Capture the cell that displays the provided text and extract its (x, y) central coordinate. 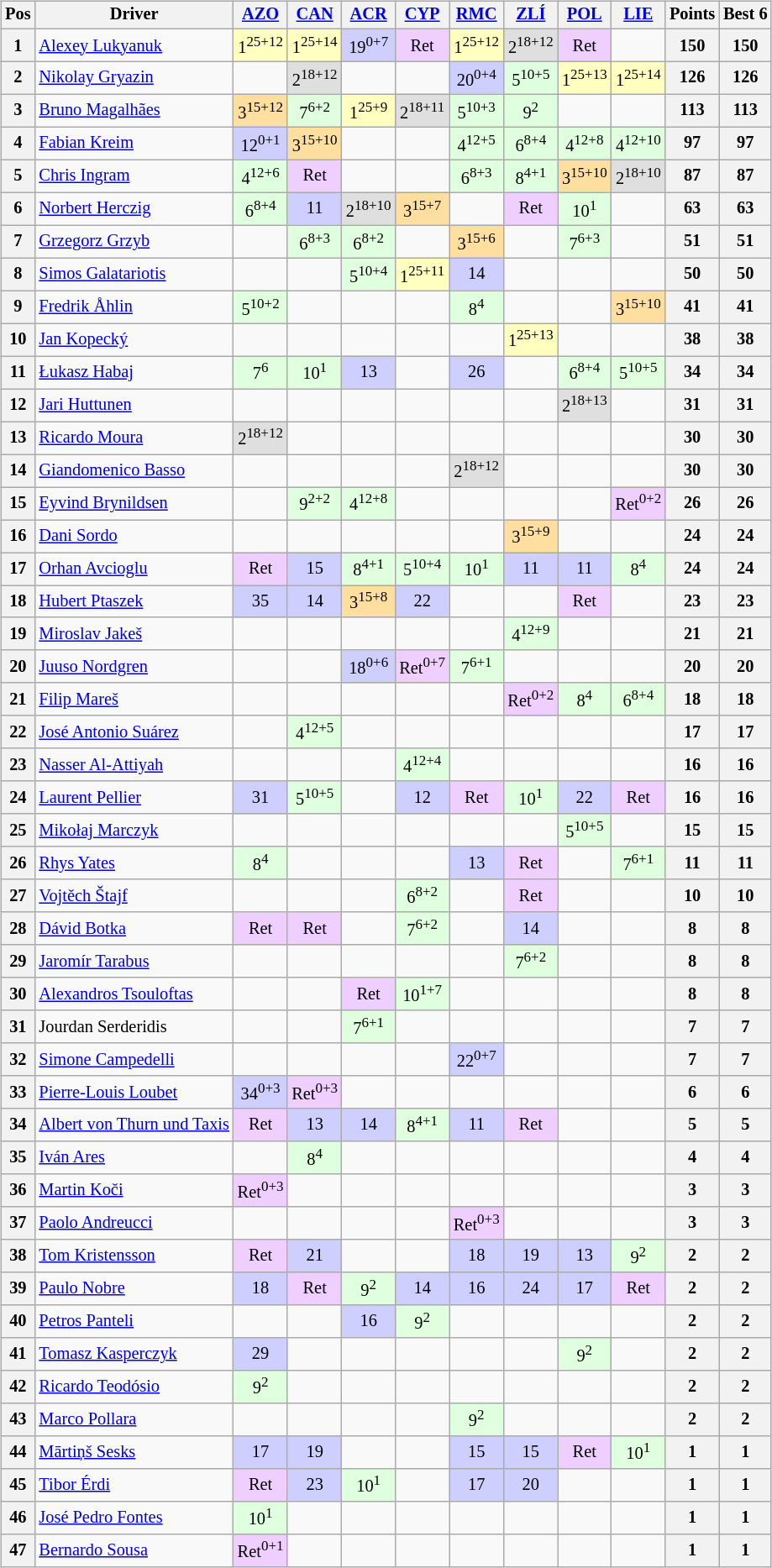
CYP (422, 15)
POL (585, 15)
220+7 (477, 1060)
Hubert Ptaszek (134, 601)
47 (18, 1550)
46 (18, 1517)
180+6 (368, 667)
101+7 (422, 994)
27 (18, 895)
45 (18, 1485)
28 (18, 929)
Alexey Lukyanuk (134, 45)
Fabian Kreim (134, 143)
Jan Kopecký (134, 339)
Paulo Nobre (134, 1288)
Driver (134, 15)
Orhan Avcioglu (134, 569)
Marco Pollara (134, 1419)
315+6 (477, 242)
Ricardo Teodósio (134, 1386)
Mārtiņš Sesks (134, 1451)
Best 6 (745, 15)
Tomasz Kasperczyk (134, 1354)
315+12 (260, 111)
Simone Campedelli (134, 1060)
32 (18, 1060)
25 (18, 830)
CAN (314, 15)
Dani Sordo (134, 536)
Petros Panteli (134, 1320)
44 (18, 1451)
Pos (18, 15)
412+10 (638, 143)
218+13 (585, 405)
Mikołaj Marczyk (134, 830)
120+1 (260, 143)
36 (18, 1191)
40 (18, 1320)
37 (18, 1223)
42 (18, 1386)
Points (692, 15)
Filip Mareš (134, 699)
Miroslav Jakeš (134, 633)
Ret0+1 (260, 1550)
Albert von Thurn und Taxis (134, 1125)
Ret0+7 (422, 667)
Chris Ingram (134, 176)
218+11 (422, 111)
Bernardo Sousa (134, 1550)
Iván Ares (134, 1157)
340+3 (260, 1092)
Simos Galatariotis (134, 274)
Bruno Magalhães (134, 111)
200+4 (477, 77)
José Pedro Fontes (134, 1517)
Nasser Al-Attiyah (134, 764)
Laurent Pellier (134, 798)
Jourdan Serderidis (134, 1026)
Paolo Andreucci (134, 1223)
412+4 (422, 764)
510+2 (260, 307)
Fredrik Åhlin (134, 307)
Eyvind Brynildsen (134, 504)
315+7 (422, 208)
ZLÍ (531, 15)
76 (260, 373)
125+11 (422, 274)
Tibor Érdi (134, 1485)
9 (18, 307)
Alexandros Tsouloftas (134, 994)
76+3 (585, 242)
Juuso Nordgren (134, 667)
92+2 (314, 504)
412+6 (260, 176)
ACR (368, 15)
Ricardo Moura (134, 438)
Jaromír Tarabus (134, 961)
Jari Huttunen (134, 405)
RMC (477, 15)
Martin Koči (134, 1191)
190+7 (368, 45)
LIE (638, 15)
Grzegorz Grzyb (134, 242)
315+8 (368, 601)
510+3 (477, 111)
Giandomenico Basso (134, 470)
125+9 (368, 111)
Łukasz Habaj (134, 373)
Dávid Botka (134, 929)
Pierre-Louis Loubet (134, 1092)
Nikolay Gryazin (134, 77)
Rhys Yates (134, 863)
Norbert Herczig (134, 208)
43 (18, 1419)
412+9 (531, 633)
315+9 (531, 536)
José Antonio Suárez (134, 732)
Tom Kristensson (134, 1256)
33 (18, 1092)
AZO (260, 15)
39 (18, 1288)
Vojtěch Štajf (134, 895)
